Pinpoint the cell where the given text exists, returning its [x, y] midpoint coordinate. 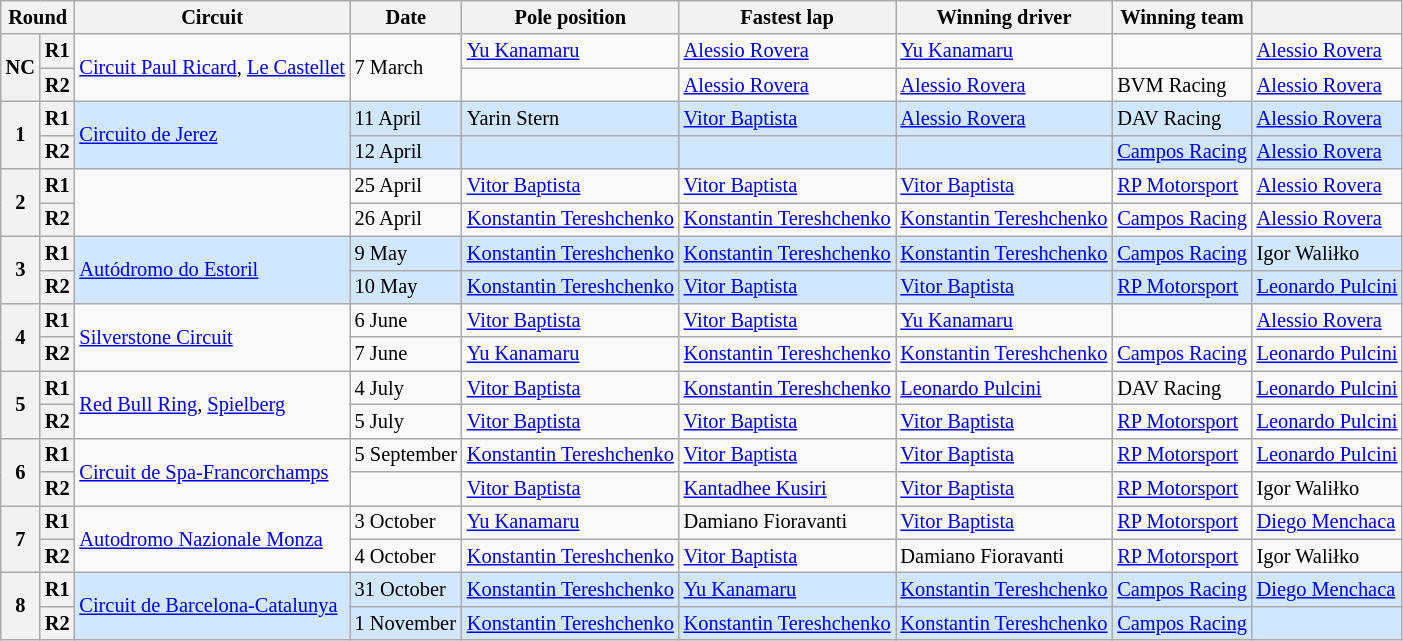
Winning team [1182, 17]
11 April [406, 118]
31 October [406, 589]
Round [38, 17]
Pole position [570, 17]
25 April [406, 186]
Circuito de Jerez [212, 134]
Circuit [212, 17]
Date [406, 17]
NC [20, 68]
2 [20, 202]
5 [20, 404]
Yarin Stern [570, 118]
4 October [406, 556]
Circuit de Spa-Francorchamps [212, 472]
Circuit de Barcelona-Catalunya [212, 606]
10 May [406, 287]
Autódromo do Estoril [212, 270]
Silverstone Circuit [212, 336]
1 November [406, 623]
3 [20, 270]
12 April [406, 152]
Kantadhee Kusiri [788, 489]
Fastest lap [788, 17]
1 [20, 134]
5 September [406, 455]
BVM Racing [1182, 85]
Red Bull Ring, Spielberg [212, 404]
Autodromo Nazionale Monza [212, 538]
4 July [406, 388]
9 May [406, 253]
6 June [406, 320]
4 [20, 336]
Winning driver [1004, 17]
7 March [406, 68]
8 [20, 606]
26 April [406, 219]
5 July [406, 421]
6 [20, 472]
7 June [406, 354]
3 October [406, 522]
Circuit Paul Ricard, Le Castellet [212, 68]
7 [20, 538]
